Pinpoint the cell where the given text exists, returning its [X, Y] midpoint coordinate. 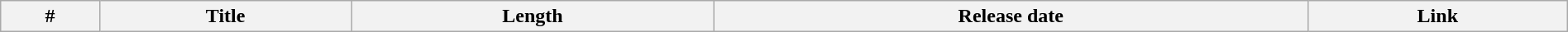
Title [225, 16]
Link [1437, 16]
Release date [1011, 16]
Length [533, 16]
# [50, 16]
